From the cell containing the given text, extract its center point as [x, y] coordinate. 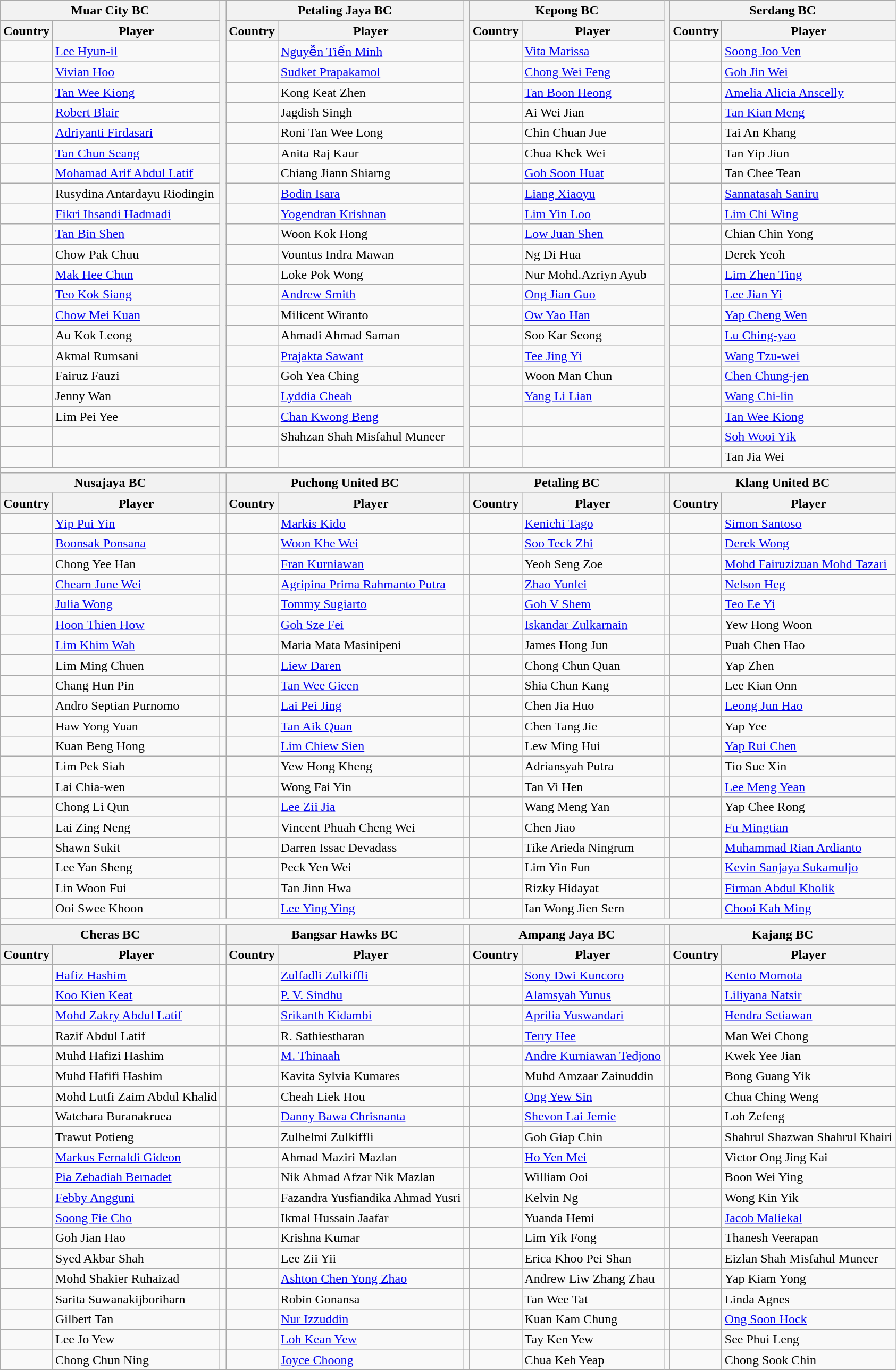
Nguyễn Tiến Minh [371, 52]
Chen Tang Jie [593, 726]
Chen Jiao [593, 827]
Cheam June Wei [136, 584]
Tan Boon Heong [593, 92]
Chong Yee Han [136, 564]
Fu Mingtian [808, 827]
Chua Khek Wei [593, 153]
Victor Ong Jing Kai [808, 1157]
Julia Wong [136, 604]
Kepong BC [567, 11]
Eizlan Shah Misfahul Muneer [808, 1258]
Amelia Alicia Anscelly [808, 92]
Loh Zefeng [808, 1117]
Lee Jo Yew [136, 1339]
Yap Rui Chen [808, 746]
Bangsar Hawks BC [345, 934]
Ong Soon Hock [808, 1319]
Mohd Lutfi Zaim Abdul Khalid [136, 1097]
Kuan Kam Chung [593, 1319]
Cheras BC [111, 934]
Anita Raj Kaur [371, 153]
See Phui Leng [808, 1339]
Andre Kurniawan Tedjono [593, 1056]
Andrew Smith [371, 295]
Ai Wei Jian [593, 113]
Wong Fai Yin [371, 787]
Soo Teck Zhi [593, 544]
Lee Hyun-il [136, 52]
Petaling BC [567, 483]
Pia Zebadiah Bernadet [136, 1177]
Lee Kian Onn [808, 685]
Markis Kido [371, 524]
Muhd Hafifi Hashim [136, 1076]
Kong Keat Zhen [371, 92]
Chow Pak Chuu [136, 254]
Adriyanti Firdasari [136, 133]
Zhao Yunlei [593, 584]
Liang Xiaoyu [593, 194]
Wang Tzu-wei [808, 355]
Chua Keh Yeap [593, 1359]
Tan Chee Tean [808, 173]
Chang Hun Pin [136, 685]
Fran Kurniawan [371, 564]
Mak Hee Chun [136, 275]
Kento Momota [808, 975]
Au Kok Leong [136, 335]
William Ooi [593, 1177]
Prajakta Sawant [371, 355]
Lim Chiew Sien [371, 746]
Tan Bin Shen [136, 234]
Chong Chun Quan [593, 665]
Vita Marissa [593, 52]
Serdang BC [783, 11]
Derek Yeoh [808, 254]
Soong Joo Ven [808, 52]
Tan Kian Meng [808, 113]
Lyddia Cheah [371, 396]
Mohamad Arif Abdul Latif [136, 173]
Tay Ken Yew [593, 1339]
Yap Zhen [808, 665]
Akmal Rumsani [136, 355]
Yap Cheng Wen [808, 315]
Derek Wong [808, 544]
Srikanth Kidambi [371, 1015]
Chong Sook Chin [808, 1359]
Simon Santoso [808, 524]
Shahzan Shah Misfahul Muneer [371, 437]
Lu Ching-yao [808, 335]
Lim Zhen Ting [808, 275]
Woon Man Chun [593, 376]
Mohd Zakry Abdul Latif [136, 1015]
Kevin Sanjaya Sukamuljo [808, 868]
Watchara Buranakruea [136, 1117]
Jagdish Singh [371, 113]
Kwek Yee Jian [808, 1056]
Wang Chi-lin [808, 396]
Soo Kar Seong [593, 335]
Muhd Amzaar Zainuddin [593, 1076]
Vincent Phuah Cheng Wei [371, 827]
Chua Ching Weng [808, 1097]
Wong Kin Yik [808, 1198]
Puah Chen Hao [808, 645]
Ng Di Hua [593, 254]
Woon Kok Hong [371, 234]
Maria Mata Masinipeni [371, 645]
Robin Gonansa [371, 1299]
Markus Fernaldi Gideon [136, 1157]
Sannatasah Saniru [808, 194]
Robert Blair [136, 113]
Rizky Hidayat [593, 888]
Jacob Maliekal [808, 1218]
Krishna Kumar [371, 1238]
Lai Chia-wen [136, 787]
Lim Yin Fun [593, 868]
Chong Chun Ning [136, 1359]
Teo Ee Yi [808, 604]
Andrew Liw Zhang Zhau [593, 1278]
Thanesh Veerapan [808, 1238]
Kelvin Ng [593, 1198]
Agripina Prima Rahmanto Putra [371, 584]
Gilbert Tan [136, 1319]
M. Thinaah [371, 1056]
Lee Yan Sheng [136, 868]
Aprilia Yuswandari [593, 1015]
Loh Kean Yew [371, 1339]
Tee Jing Yi [593, 355]
Yap Yee [808, 726]
Tan Wee Gieen [371, 685]
Loke Pok Wong [371, 275]
Ian Wong Jien Sern [593, 908]
Soong Fie Cho [136, 1218]
Kavita Sylvia Kumares [371, 1076]
Ow Yao Han [593, 315]
Muar City BC [111, 11]
Tan Chun Seang [136, 153]
Ashton Chen Yong Zhao [371, 1278]
Bodin Isara [371, 194]
Linda Agnes [808, 1299]
Lee Ying Ying [371, 908]
Zulhelmi Zulkiffli [371, 1137]
Ooi Swee Khoon [136, 908]
Mohd Fairuzizuan Mohd Tazari [808, 564]
Sarita Suwanakijboriharn [136, 1299]
Trawut Potieng [136, 1137]
Nur Izzuddin [371, 1319]
Kenichi Tago [593, 524]
Wang Meng Yan [593, 807]
Adriansyah Putra [593, 767]
Chooi Kah Ming [808, 908]
Goh Jian Hao [136, 1238]
Milicent Wiranto [371, 315]
Soh Wooi Yik [808, 437]
Puchong United BC [345, 483]
Chow Mei Kuan [136, 315]
Yang Li Lian [593, 396]
Liew Daren [371, 665]
Vountus Indra Mawan [371, 254]
Hoon Thien How [136, 625]
Yuanda Hemi [593, 1218]
Yogendran Krishnan [371, 214]
Chong Wei Feng [593, 72]
Muhammad Rian Ardianto [808, 848]
Muhd Hafizi Hashim [136, 1056]
Lim Yik Fong [593, 1238]
Man Wei Chong [808, 1036]
Woon Khe Wei [371, 544]
Chiang Jiann Shiarng [371, 173]
Shawn Sukit [136, 848]
Lai Pei Jing [371, 705]
Chong Li Qun [136, 807]
Fazandra Yusfiandika Ahmad Yusri [371, 1198]
Jenny Wan [136, 396]
Lee Jian Yi [808, 295]
Goh V Shem [593, 604]
Ong Jian Guo [593, 295]
Ampang Jaya BC [567, 934]
Peck Yen Wei [371, 868]
Low Juan Shen [593, 234]
Nelson Heg [808, 584]
Rusydina Antardayu Riodingin [136, 194]
Yew Hong Kheng [371, 767]
Ahmad Maziri Mazlan [371, 1157]
Tan Yip Jiun [808, 153]
Yeoh Seng Zoe [593, 564]
Kajang BC [783, 934]
Tan Aik Quan [371, 726]
Haw Yong Yuan [136, 726]
Nik Ahmad Afzar Nik Mazlan [371, 1177]
Danny Bawa Chrisnanta [371, 1117]
Vivian Hoo [136, 72]
Leong Jun Hao [808, 705]
Lim Khim Wah [136, 645]
Ikmal Hussain Jaafar [371, 1218]
Darren Issac Devadass [371, 848]
Petaling Jaya BC [345, 11]
Goh Yea Ching [371, 376]
Lim Ming Chuen [136, 665]
Liliyana Natsir [808, 995]
Terry Hee [593, 1036]
Bong Guang Yik [808, 1076]
Lai Zing Neng [136, 827]
Tan Jia Wei [808, 457]
Sudket Prapakamol [371, 72]
Hafiz Hashim [136, 975]
P. V. Sindhu [371, 995]
Goh Sze Fei [371, 625]
Tike Arieda Ningrum [593, 848]
Boon Wei Ying [808, 1177]
Hendra Setiawan [808, 1015]
R. Sathiestharan [371, 1036]
Zulfadli Zulkiffli [371, 975]
Shevon Lai Jemie [593, 1117]
Shia Chun Kang [593, 685]
Chian Chin Yong [808, 234]
Lim Pei Yee [136, 417]
Lew Ming Hui [593, 746]
Roni Tan Wee Long [371, 133]
Yap Kiam Yong [808, 1278]
James Hong Jun [593, 645]
Nur Mohd.Azriyn Ayub [593, 275]
Tio Sue Xin [808, 767]
Boonsak Ponsana [136, 544]
Sony Dwi Kuncoro [593, 975]
Firman Abdul Kholik [808, 888]
Joyce Choong [371, 1359]
Yap Chee Rong [808, 807]
Febby Angguni [136, 1198]
Alamsyah Yunus [593, 995]
Nusajaya BC [111, 483]
Lin Woon Fui [136, 888]
Goh Jin Wei [808, 72]
Lim Chi Wing [808, 214]
Klang United BC [783, 483]
Koo Kien Keat [136, 995]
Ong Yew Sin [593, 1097]
Lee Zii Yii [371, 1258]
Andro Septian Purnomo [136, 705]
Yew Hong Woon [808, 625]
Fairuz Fauzi [136, 376]
Cheah Liek Hou [371, 1097]
Lim Pek Siah [136, 767]
Tai An Khang [808, 133]
Tan Jinn Hwa [371, 888]
Yip Pui Yin [136, 524]
Tan Vi Hen [593, 787]
Lim Yin Loo [593, 214]
Goh Giap Chin [593, 1137]
Teo Kok Siang [136, 295]
Lee Zii Jia [371, 807]
Kuan Beng Hong [136, 746]
Mohd Shakier Ruhaizad [136, 1278]
Ho Yen Mei [593, 1157]
Goh Soon Huat [593, 173]
Lee Meng Yean [808, 787]
Chan Kwong Beng [371, 417]
Shahrul Shazwan Shahrul Khairi [808, 1137]
Chen Chung-jen [808, 376]
Tan Wee Tat [593, 1299]
Iskandar Zulkarnain [593, 625]
Erica Khoo Pei Shan [593, 1258]
Razif Abdul Latif [136, 1036]
Syed Akbar Shah [136, 1258]
Chin Chuan Jue [593, 133]
Chen Jia Huo [593, 705]
Ahmadi Ahmad Saman [371, 335]
Fikri Ihsandi Hadmadi [136, 214]
Tommy Sugiarto [371, 604]
